Extract the [X, Y] coordinate from the center of the cell holding the provided text.  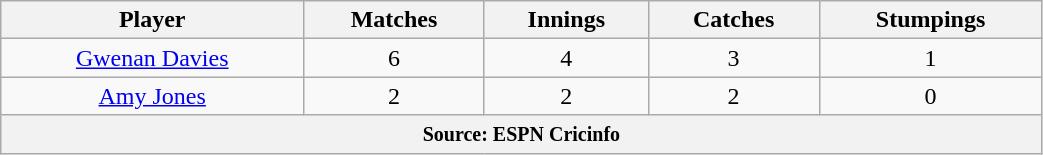
6 [394, 58]
Gwenan Davies [152, 58]
4 [566, 58]
Innings [566, 20]
Catches [734, 20]
Player [152, 20]
Matches [394, 20]
Stumpings [930, 20]
1 [930, 58]
Source: ESPN Cricinfo [522, 134]
Amy Jones [152, 96]
3 [734, 58]
0 [930, 96]
